Provide the (x, y) coordinate of the cell's center where the given text is located.  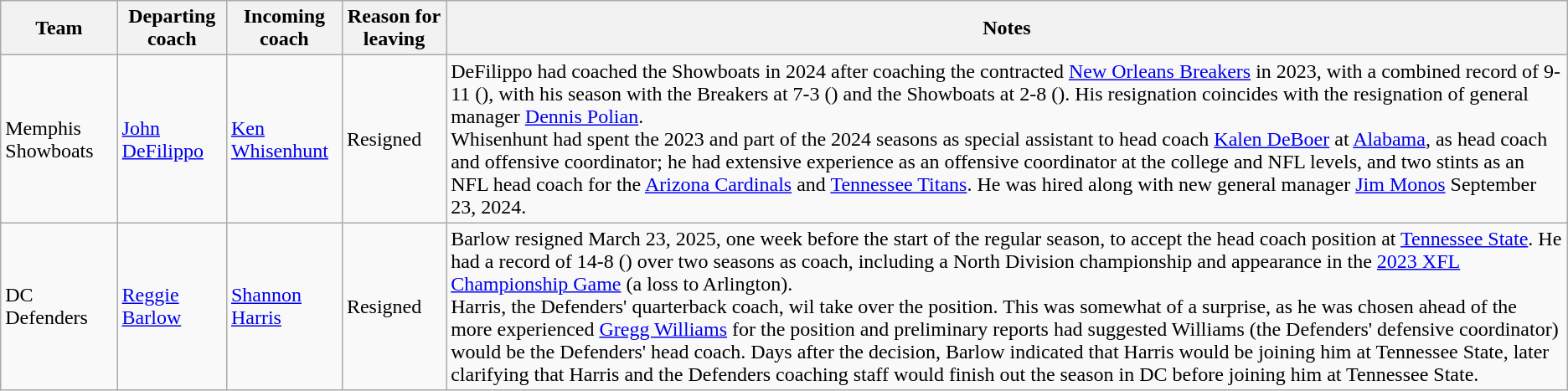
Ken Whisenhunt (284, 139)
Reggie Barlow (172, 306)
Incoming coach (284, 28)
Reason for leaving (394, 28)
Shannon Harris (284, 306)
John DeFilippo (172, 139)
Team (59, 28)
Notes (1007, 28)
Memphis Showboats (59, 139)
Departing coach (172, 28)
DC Defenders (59, 306)
